For the text-containing cell, return its midpoint in [X, Y] coordinate format. 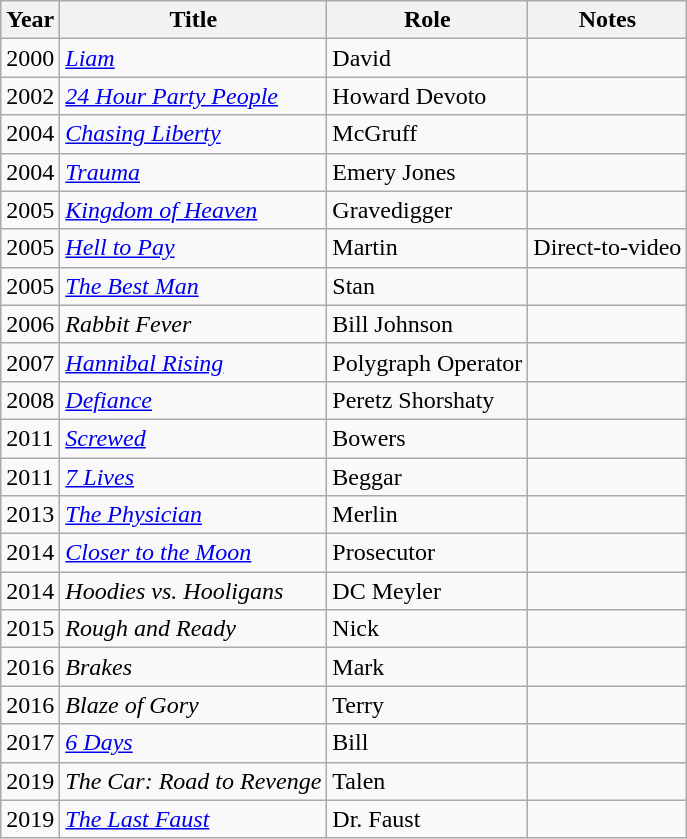
Blaze of Gory [194, 705]
Stan [428, 286]
Direct-to-video [608, 248]
Terry [428, 705]
Rabbit Fever [194, 324]
Defiance [194, 400]
Bowers [428, 438]
DC Meyler [428, 591]
Nick [428, 629]
Gravedigger [428, 210]
McGruff [428, 134]
Liam [194, 58]
Prosecutor [428, 553]
Hoodies vs. Hooligans [194, 591]
Role [428, 20]
2013 [30, 515]
Brakes [194, 667]
Year [30, 20]
Notes [608, 20]
Howard Devoto [428, 96]
Polygraph Operator [428, 362]
Mark [428, 667]
The Car: Road to Revenge [194, 781]
7 Lives [194, 477]
Hell to Pay [194, 248]
Chasing Liberty [194, 134]
2017 [30, 743]
Screwed [194, 438]
Bill [428, 743]
Rough and Ready [194, 629]
Dr. Faust [428, 819]
24 Hour Party People [194, 96]
2015 [30, 629]
2000 [30, 58]
Hannibal Rising [194, 362]
Merlin [428, 515]
Beggar [428, 477]
David [428, 58]
The Last Faust [194, 819]
Closer to the Moon [194, 553]
2007 [30, 362]
Kingdom of Heaven [194, 210]
The Physician [194, 515]
2002 [30, 96]
Title [194, 20]
2006 [30, 324]
Peretz Shorshaty [428, 400]
6 Days [194, 743]
The Best Man [194, 286]
2008 [30, 400]
Emery Jones [428, 172]
Talen [428, 781]
Bill Johnson [428, 324]
Trauma [194, 172]
Martin [428, 248]
